Find where the given text appears and provide that cell's center as [x, y] coordinate. 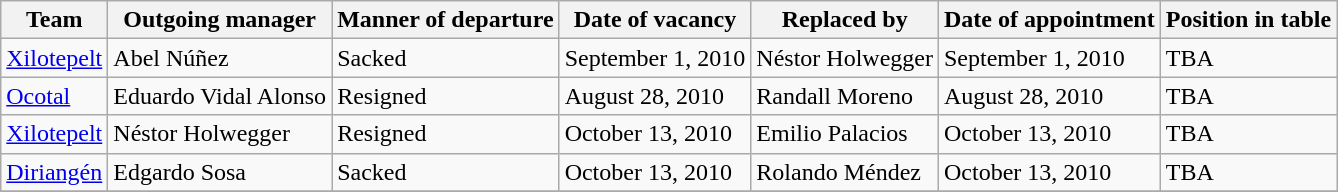
Edgardo Sosa [220, 172]
Diriangén [54, 172]
Position in table [1248, 20]
Team [54, 20]
Date of vacancy [655, 20]
Eduardo Vidal Alonso [220, 96]
Ocotal [54, 96]
Manner of departure [446, 20]
Outgoing manager [220, 20]
Date of appointment [1049, 20]
Emilio Palacios [845, 134]
Rolando Méndez [845, 172]
Abel Núñez [220, 58]
Replaced by [845, 20]
Randall Moreno [845, 96]
